Pinpoint the cell where the given text exists, returning its [x, y] midpoint coordinate. 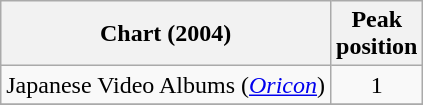
1 [377, 85]
Peakposition [377, 34]
Japanese Video Albums (Oricon) [166, 85]
Chart (2004) [166, 34]
